Extract the [x, y] coordinate from the center of the cell holding the provided text.  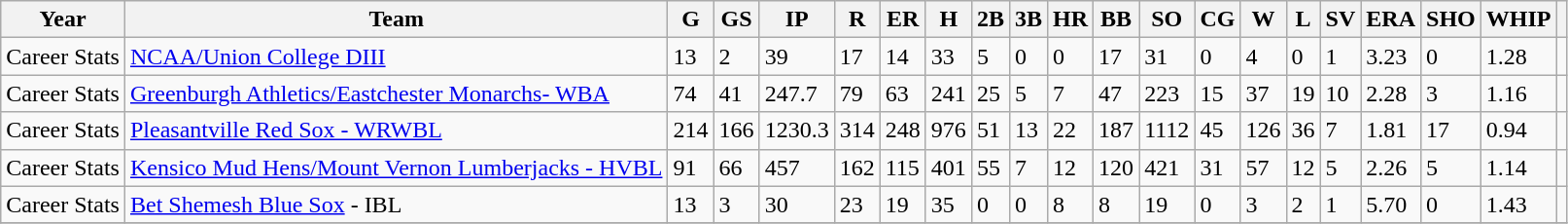
45 [1217, 131]
Team [397, 19]
IP [797, 19]
2B [990, 19]
L [1303, 19]
Greenburgh Athletics/Eastchester Monarchs- WBA [397, 93]
36 [1303, 131]
162 [857, 168]
91 [690, 168]
241 [949, 93]
74 [690, 93]
R [857, 19]
1.43 [1518, 205]
1.16 [1518, 93]
Year [63, 19]
3.23 [1391, 56]
55 [990, 168]
14 [902, 56]
115 [902, 168]
63 [902, 93]
Pleasantville Red Sox - WRWBL [397, 131]
126 [1264, 131]
1112 [1167, 131]
ER [902, 19]
W [1264, 19]
Bet Shemesh Blue Sox - IBL [397, 205]
4 [1264, 56]
2.26 [1391, 168]
33 [949, 56]
66 [737, 168]
401 [949, 168]
5.70 [1391, 205]
1230.3 [797, 131]
SHO [1451, 19]
166 [737, 131]
1.14 [1518, 168]
247.7 [797, 93]
25 [990, 93]
SV [1341, 19]
976 [949, 131]
47 [1116, 93]
Kensico Mud Hens/Mount Vernon Lumberjacks - HVBL [397, 168]
35 [949, 205]
15 [1217, 93]
BB [1116, 19]
214 [690, 131]
39 [797, 56]
57 [1264, 168]
CG [1217, 19]
30 [797, 205]
37 [1264, 93]
SO [1167, 19]
120 [1116, 168]
GS [737, 19]
223 [1167, 93]
421 [1167, 168]
457 [797, 168]
WHIP [1518, 19]
0.94 [1518, 131]
187 [1116, 131]
248 [902, 131]
1.28 [1518, 56]
2.28 [1391, 93]
ERA [1391, 19]
1.81 [1391, 131]
314 [857, 131]
51 [990, 131]
41 [737, 93]
79 [857, 93]
22 [1069, 131]
23 [857, 205]
G [690, 19]
10 [1341, 93]
3B [1028, 19]
NCAA/Union College DIII [397, 56]
H [949, 19]
HR [1069, 19]
